Locate the cell with the specified text and output its [x, y] center coordinate. 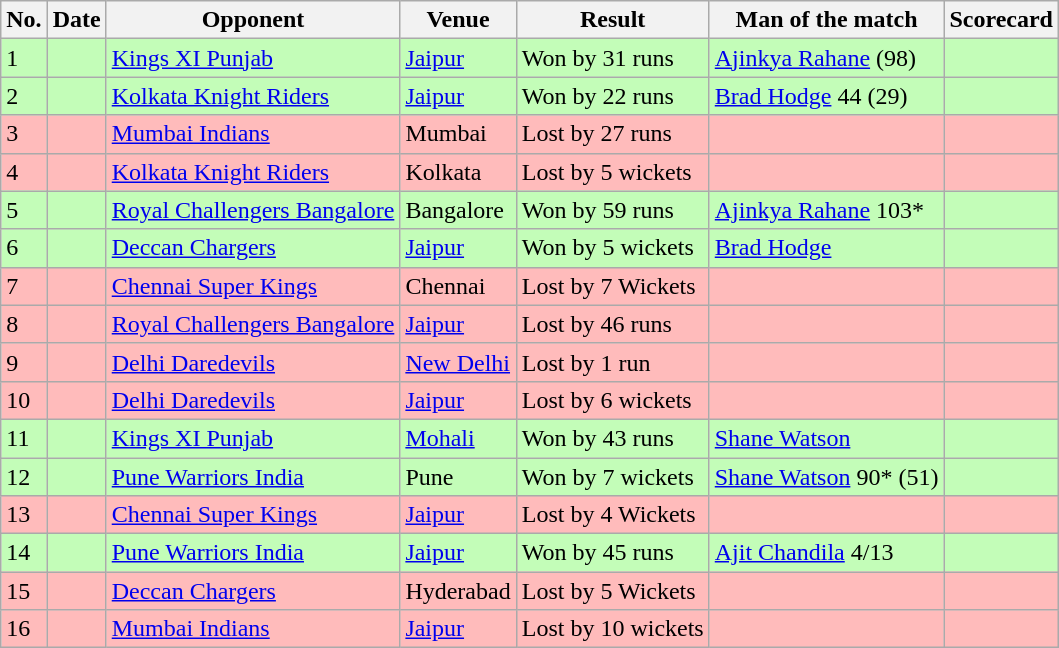
Opponent [253, 20]
Man of the match [826, 20]
Lost by 7 Wickets [612, 286]
Brad Hodge 44 (29) [826, 96]
Date [76, 20]
Mohali [458, 438]
Ajit Chandila 4/13 [826, 553]
3 [24, 134]
No. [24, 20]
Lost by 46 runs [612, 324]
Lost by 6 wickets [612, 400]
Ajinkya Rahane (98) [826, 58]
Won by 43 runs [612, 438]
Won by 5 wickets [612, 248]
15 [24, 591]
13 [24, 515]
Bangalore [458, 210]
7 [24, 286]
New Delhi [458, 362]
5 [24, 210]
Lost by 10 wickets [612, 629]
8 [24, 324]
Hyderabad [458, 591]
Brad Hodge [826, 248]
Lost by 4 Wickets [612, 515]
Won by 22 runs [612, 96]
Lost by 27 runs [612, 134]
Won by 45 runs [612, 553]
Shane Watson [826, 438]
Lost by 5 wickets [612, 172]
11 [24, 438]
14 [24, 553]
Shane Watson 90* (51) [826, 477]
Lost by 1 run [612, 362]
Chennai [458, 286]
6 [24, 248]
Lost by 5 Wickets [612, 591]
Kolkata [458, 172]
Ajinkya Rahane 103* [826, 210]
2 [24, 96]
12 [24, 477]
4 [24, 172]
Venue [458, 20]
1 [24, 58]
Pune [458, 477]
Won by 59 runs [612, 210]
Result [612, 20]
10 [24, 400]
Scorecard [1002, 20]
Won by 31 runs [612, 58]
Won by 7 wickets [612, 477]
16 [24, 629]
Mumbai [458, 134]
9 [24, 362]
